Pinpoint the cell where the given text exists, returning its [x, y] midpoint coordinate. 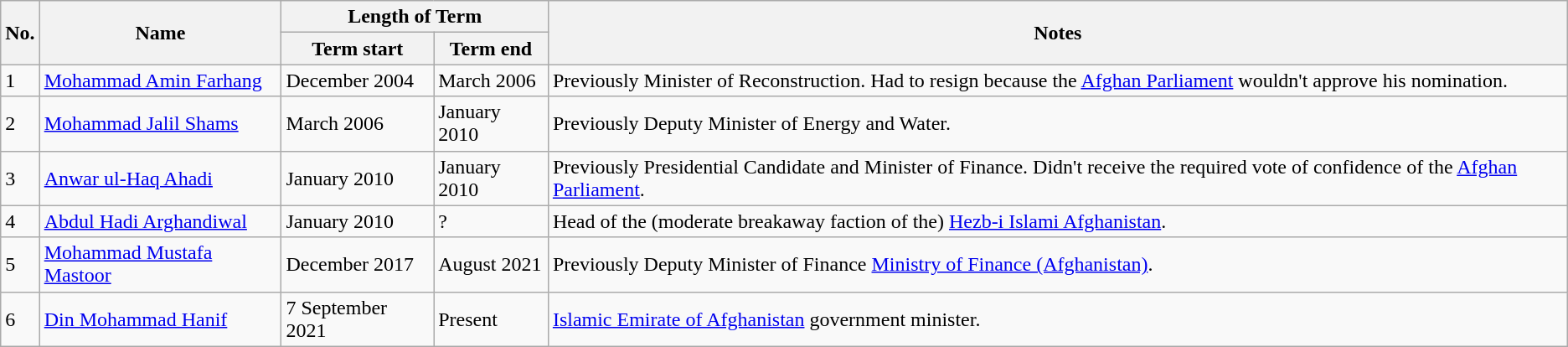
Abdul Hadi Arghandiwal [161, 221]
Islamic Emirate of Afghanistan government minister. [1057, 319]
1 [20, 80]
Term end [491, 49]
Mohammad Jalil Shams [161, 124]
Notes [1057, 33]
? [491, 221]
Head of the (moderate breakaway faction of the) Hezb-i Islami Afghanistan. [1057, 221]
December 2017 [358, 265]
4 [20, 221]
6 [20, 319]
7 September 2021 [358, 319]
Previously Deputy Minister of Energy and Water. [1057, 124]
5 [20, 265]
Previously Minister of Reconstruction. Had to resign because the Afghan Parliament wouldn't approve his nomination. [1057, 80]
3 [20, 178]
Term start [358, 49]
Previously Deputy Minister of Finance Ministry of Finance (Afghanistan). [1057, 265]
December 2004 [358, 80]
No. [20, 33]
Name [161, 33]
Present [491, 319]
Din Mohammad Hanif [161, 319]
Previously Presidential Candidate and Minister of Finance. Didn't receive the required vote of confidence of the Afghan Parliament. [1057, 178]
Mohammad Mustafa Mastoor [161, 265]
Length of Term [415, 17]
Mohammad Amin Farhang [161, 80]
2 [20, 124]
Anwar ul-Haq Ahadi [161, 178]
August 2021 [491, 265]
